Scan for the cell matching the given text and deliver its [x, y] coordinate at center. 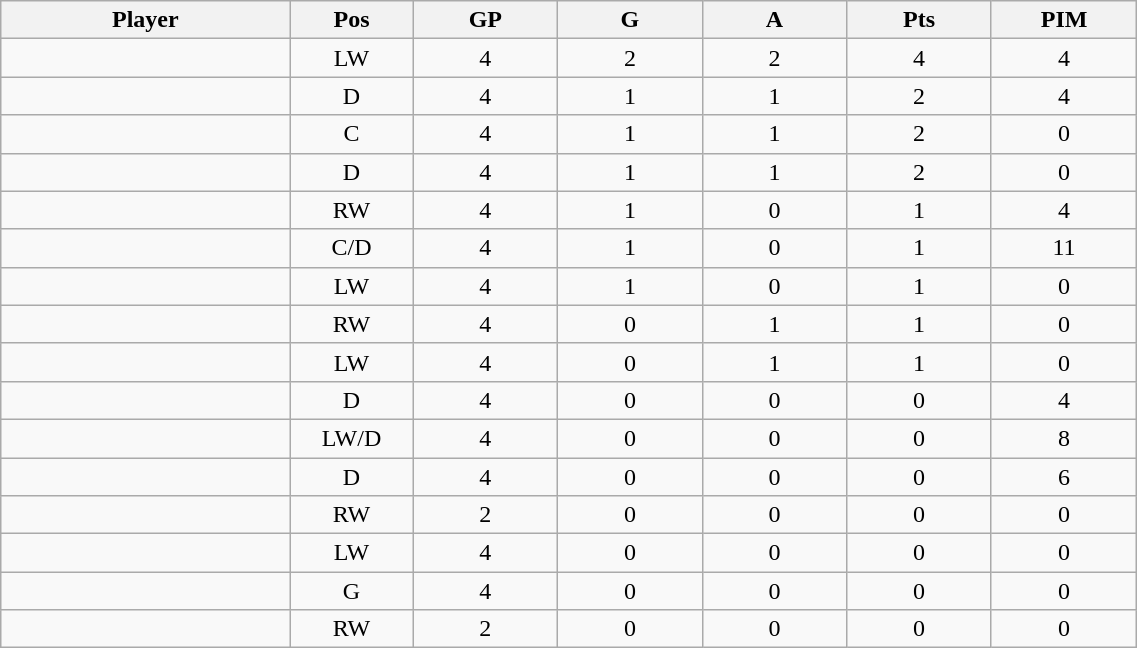
GP [486, 20]
A [774, 20]
C [352, 134]
LW/D [352, 438]
PIM [1064, 20]
8 [1064, 438]
C/D [352, 248]
11 [1064, 248]
Pos [352, 20]
Pts [920, 20]
6 [1064, 477]
Player [146, 20]
